Search for the cell housing the specified text and yield its (X, Y) center coordinate. 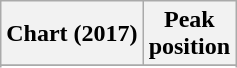
Peak position (189, 34)
Chart (2017) (72, 34)
